Provide the [X, Y] coordinate of the cell's center where the given text is located.  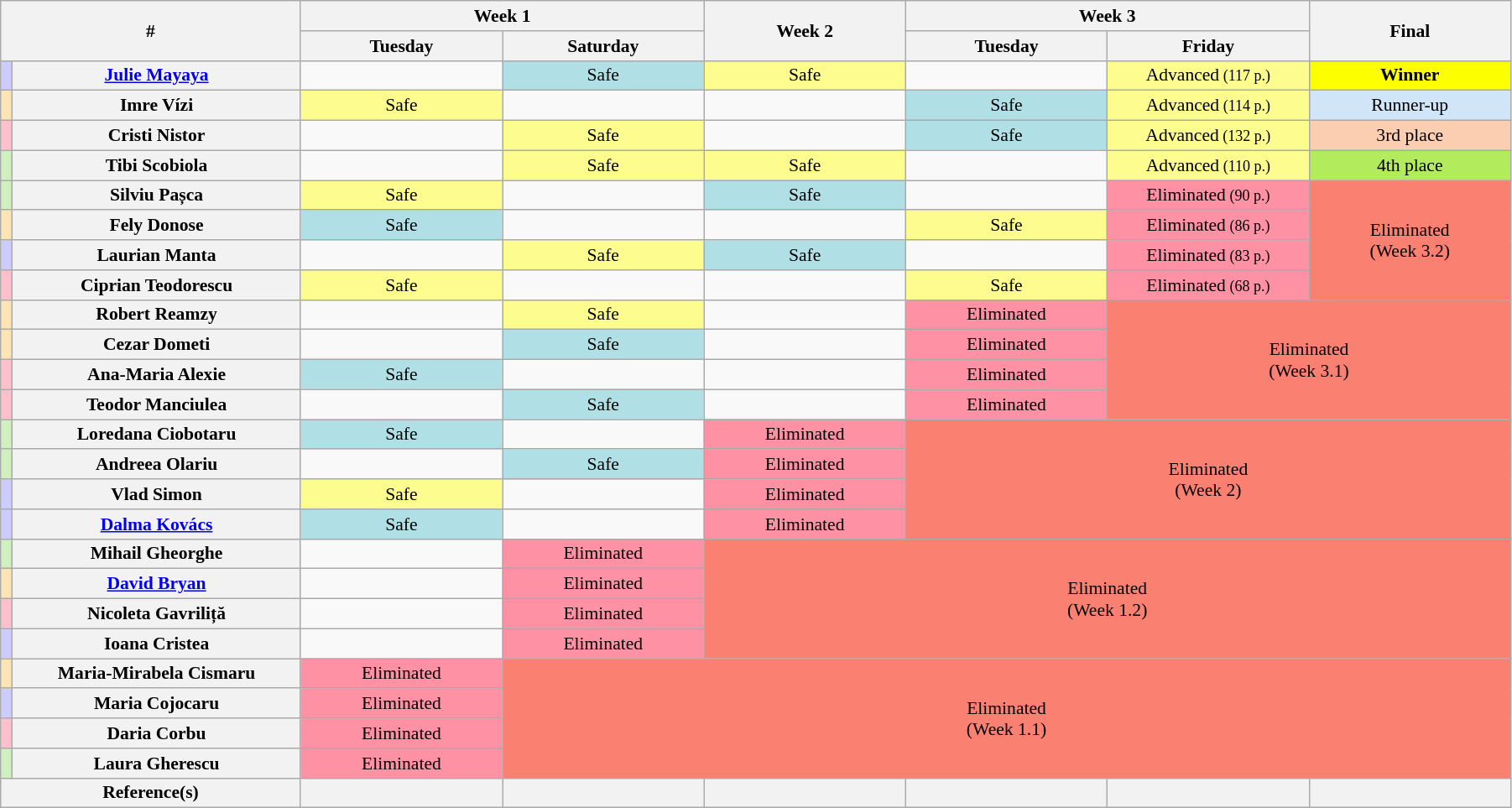
David Bryan [156, 584]
Week 2 [805, 30]
Final [1410, 30]
Advanced (117 p.) [1208, 76]
Advanced (114 p.) [1208, 106]
Eliminated (83 p.) [1208, 255]
Friday [1208, 46]
4th place [1410, 165]
Advanced (110 p.) [1208, 165]
Winner [1410, 76]
# [151, 30]
Reference(s) [151, 793]
Eliminated(Week 1.2) [1108, 598]
Imre Vízi [156, 106]
Maria-Mirabela Cismaru [156, 674]
Dalma Kovács [156, 524]
Eliminated(Week 3.1) [1309, 359]
Maria Cojocaru [156, 704]
Week 1 [502, 16]
Ana-Maria Alexie [156, 375]
Tibi Scobiola [156, 165]
Eliminated (68 p.) [1208, 285]
Cezar Dometi [156, 345]
Silviu Pașca [156, 195]
Daria Corbu [156, 733]
Runner-up [1410, 106]
Fely Donose [156, 226]
Ioana Cristea [156, 644]
Laurian Manta [156, 255]
Eliminated (86 p.) [1208, 226]
Eliminated(Week 3.2) [1410, 240]
Julie Mayaya [156, 76]
Mihail Gheorghe [156, 554]
Vlad Simon [156, 494]
Eliminated(Week 1.1) [1007, 718]
3rd place [1410, 136]
Nicoleta Gavriliță [156, 614]
Robert Reamzy [156, 315]
Loredana Ciobotaru [156, 435]
Eliminated (90 p.) [1208, 195]
Andreea Olariu [156, 465]
Saturday [603, 46]
Advanced (132 p.) [1208, 136]
Eliminated(Week 2) [1208, 479]
Teodor Manciulea [156, 404]
Week 3 [1108, 16]
Cristi Nistor [156, 136]
Laura Gherescu [156, 764]
Ciprian Teodorescu [156, 285]
